From the cell containing the given text, extract its center point as [x, y] coordinate. 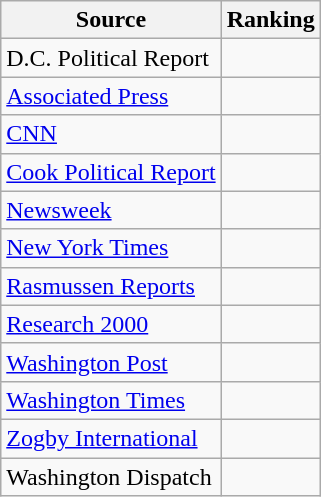
Cook Political Report [111, 172]
Rasmussen Reports [111, 286]
Zogby International [111, 438]
Washington Times [111, 400]
Newsweek [111, 210]
Research 2000 [111, 324]
Ranking [270, 20]
Washington Dispatch [111, 477]
CNN [111, 134]
Source [111, 20]
D.C. Political Report [111, 58]
Washington Post [111, 362]
New York Times [111, 248]
Associated Press [111, 96]
